Output the (X, Y) coordinate of the center of the cell containing the given text.  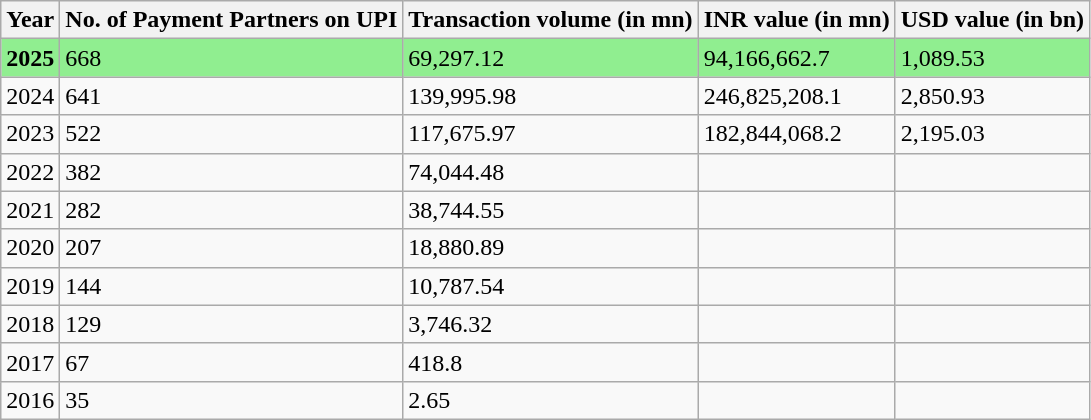
522 (232, 134)
2018 (30, 324)
USD value (in bn) (992, 20)
67 (232, 362)
INR value (in mn) (796, 20)
2023 (30, 134)
No. of Payment Partners on UPI (232, 20)
18,880.89 (550, 248)
2020 (30, 248)
144 (232, 286)
2022 (30, 172)
139,995.98 (550, 96)
94,166,662.7 (796, 58)
69,297.12 (550, 58)
641 (232, 96)
1,089.53 (992, 58)
2019 (30, 286)
2024 (30, 96)
74,044.48 (550, 172)
182,844,068.2 (796, 134)
246,825,208.1 (796, 96)
2,195.03 (992, 134)
668 (232, 58)
282 (232, 210)
3,746.32 (550, 324)
418.8 (550, 362)
2016 (30, 400)
2021 (30, 210)
207 (232, 248)
35 (232, 400)
38,744.55 (550, 210)
Year (30, 20)
10,787.54 (550, 286)
129 (232, 324)
2.65 (550, 400)
2,850.93 (992, 96)
Transaction volume (in mn) (550, 20)
2025 (30, 58)
382 (232, 172)
2017 (30, 362)
117,675.97 (550, 134)
